Provide the (x, y) coordinate of the cell's center where the given text is located.  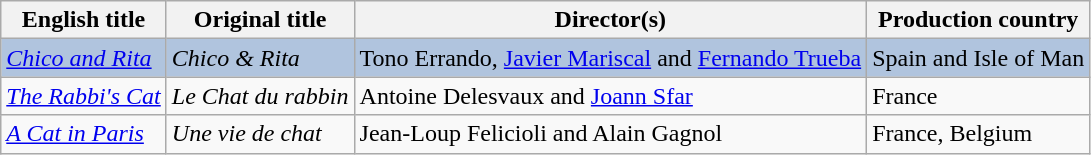
Director(s) (610, 20)
A Cat in Paris (84, 134)
Chico and Rita (84, 58)
English title (84, 20)
Le Chat du rabbin (260, 96)
Original title (260, 20)
Chico & Rita (260, 58)
Une vie de chat (260, 134)
Spain and Isle of Man (978, 58)
Tono Errando, Javier Mariscal and Fernando Trueba (610, 58)
Antoine Delesvaux and Joann Sfar (610, 96)
France (978, 96)
Jean-Loup Felicioli and Alain Gagnol (610, 134)
The Rabbi's Cat (84, 96)
France, Belgium (978, 134)
Production country (978, 20)
